Capture the cell that displays the provided text and extract its (x, y) central coordinate. 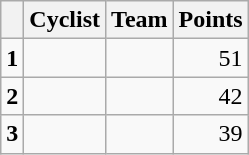
39 (210, 134)
Points (210, 20)
1 (12, 58)
3 (12, 134)
2 (12, 96)
Team (140, 20)
42 (210, 96)
51 (210, 58)
Cyclist (65, 20)
